From the cell containing the given text, extract its center point as (x, y) coordinate. 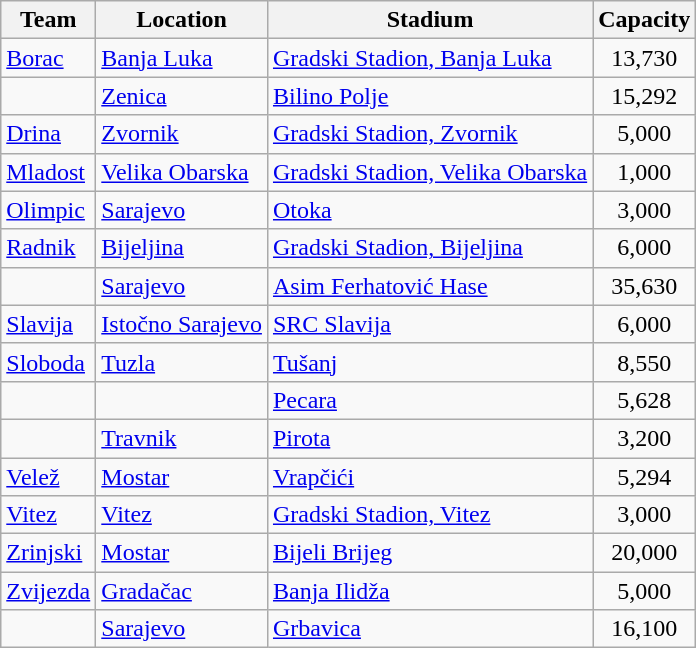
Mladost (48, 172)
Banja Luka (182, 58)
1,000 (644, 172)
Slavija (48, 324)
3,200 (644, 438)
Gradski Stadion, Vitez (430, 515)
Bijeljina (182, 248)
20,000 (644, 553)
Gradačac (182, 591)
Sloboda (48, 362)
5,628 (644, 400)
Gradski Stadion, Zvornik (430, 134)
5,294 (644, 477)
Location (182, 20)
Stadium (430, 20)
Zvijezda (48, 591)
Zvornik (182, 134)
Olimpic (48, 210)
8,550 (644, 362)
Tušanj (430, 362)
Istočno Sarajevo (182, 324)
Otoka (430, 210)
Travnik (182, 438)
Asim Ferhatović Hase (430, 286)
Banja Ilidža (430, 591)
Gradski Stadion, Banja Luka (430, 58)
Team (48, 20)
35,630 (644, 286)
Grbavica (430, 629)
Drina (48, 134)
Bilino Polje (430, 96)
Tuzla (182, 362)
Capacity (644, 20)
Pecara (430, 400)
Gradski Stadion, Bijeljina (430, 248)
Velež (48, 477)
Vrapčići (430, 477)
15,292 (644, 96)
Gradski Stadion, Velika Obarska (430, 172)
SRC Slavija (430, 324)
Radnik (48, 248)
16,100 (644, 629)
Zrinjski (48, 553)
Pirota (430, 438)
Zenica (182, 96)
Borac (48, 58)
Velika Obarska (182, 172)
Bijeli Brijeg (430, 553)
13,730 (644, 58)
